Scan for the cell matching the given text and deliver its [X, Y] coordinate at center. 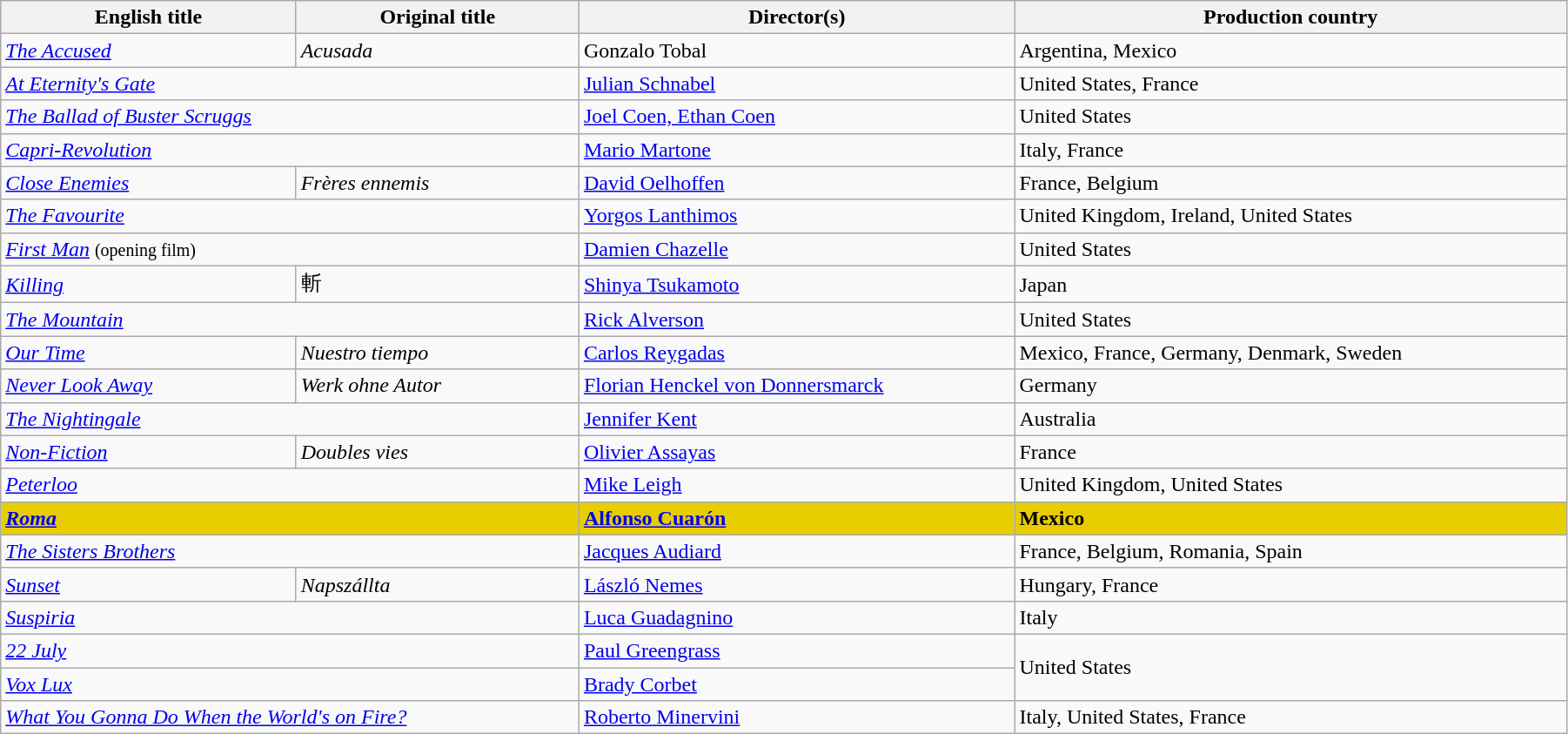
The Sisters Brothers [291, 551]
Doubles vies [437, 452]
Mike Leigh [797, 485]
Paul Greengrass [797, 650]
Gonzalo Tobal [797, 51]
David Oelhoffen [797, 183]
Killing [148, 284]
Argentina, Mexico [1290, 51]
Carlos Reygadas [797, 353]
Hungary, France [1290, 584]
Luca Guadagnino [797, 617]
Non-Fiction [148, 452]
Suspiria [291, 617]
Italy, France [1290, 150]
László Nemes [797, 584]
Brady Corbet [797, 683]
The Nightingale [291, 419]
Director(s) [797, 17]
France [1290, 452]
Mexico [1290, 518]
The Accused [148, 51]
First Man (opening film) [291, 249]
Jacques Audiard [797, 551]
Sunset [148, 584]
Capri-Revolution [291, 150]
Olivier Assayas [797, 452]
Yorgos Lanthimos [797, 216]
Roberto Minervini [797, 717]
Werk ohne Autor [437, 386]
Julian Schnabel [797, 84]
Shinya Tsukamoto [797, 284]
Japan [1290, 284]
Italy, United States, France [1290, 717]
English title [148, 17]
斬 [437, 284]
Our Time [148, 353]
Alfonso Cuarón [797, 518]
Production country [1290, 17]
Napszállta [437, 584]
Peterloo [291, 485]
Never Look Away [148, 386]
The Mountain [291, 320]
Nuestro tiempo [437, 353]
What You Gonna Do When the World's on Fire? [291, 717]
Australia [1290, 419]
Roma [291, 518]
France, Belgium [1290, 183]
Frères ennemis [437, 183]
The Favourite [291, 216]
United States, France [1290, 84]
United Kingdom, Ireland, United States [1290, 216]
Acusada [437, 51]
Florian Henckel von Donnersmarck [797, 386]
Original title [437, 17]
Close Enemies [148, 183]
At Eternity's Gate [291, 84]
Vox Lux [291, 683]
Mexico, France, Germany, Denmark, Sweden [1290, 353]
Mario Martone [797, 150]
22 July [291, 650]
The Ballad of Buster Scruggs [291, 117]
United Kingdom, United States [1290, 485]
Germany [1290, 386]
Italy [1290, 617]
Damien Chazelle [797, 249]
Jennifer Kent [797, 419]
Rick Alverson [797, 320]
France, Belgium, Romania, Spain [1290, 551]
Joel Coen, Ethan Coen [797, 117]
